Detect which cell encompasses the target text, then output its [X, Y] center coordinate. 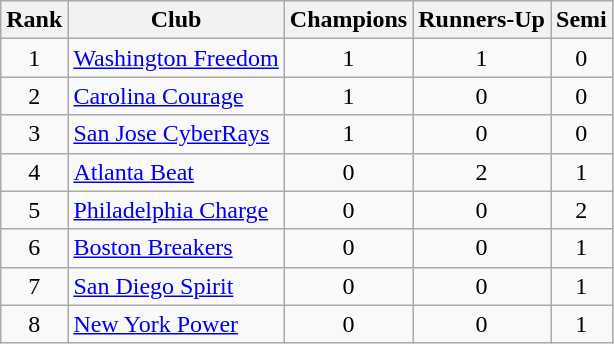
Washington Freedom [176, 58]
Semi [581, 20]
7 [34, 286]
San Diego Spirit [176, 286]
Carolina Courage [176, 96]
Rank [34, 20]
4 [34, 172]
Club [176, 20]
New York Power [176, 324]
Atlanta Beat [176, 172]
3 [34, 134]
Runners-Up [482, 20]
Champions [348, 20]
6 [34, 248]
8 [34, 324]
5 [34, 210]
San Jose CyberRays [176, 134]
Philadelphia Charge [176, 210]
Boston Breakers [176, 248]
